Extract the [x, y] coordinate from the center of the cell holding the provided text.  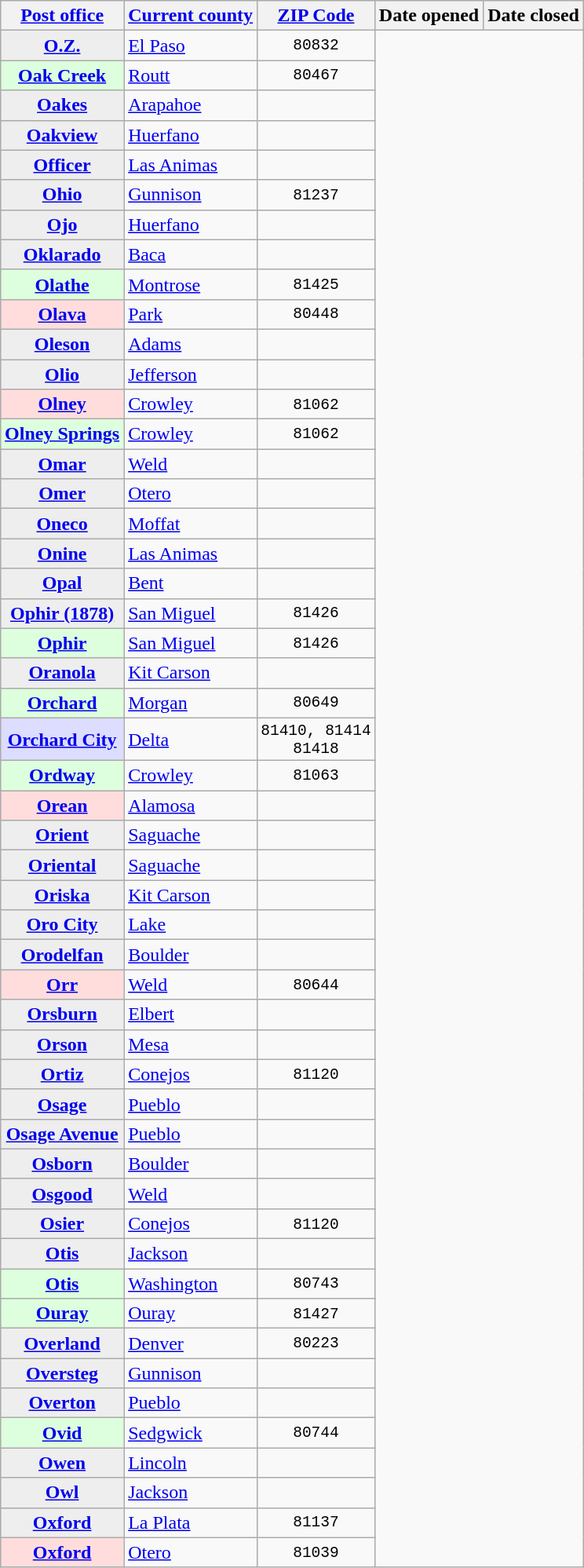
Oriska [63, 895]
Morgan [191, 703]
Onine [63, 554]
81425 [316, 284]
Oklarado [63, 254]
80744 [316, 1433]
Omar [63, 464]
81410, 8141481418 [316, 739]
81137 [316, 1522]
Baca [191, 254]
Osage Avenue [63, 1134]
80467 [316, 75]
81237 [316, 195]
Oranola [63, 673]
Osage [63, 1104]
Ophir (1878) [63, 613]
80223 [316, 1343]
Oakview [63, 135]
80832 [316, 46]
80448 [316, 314]
Olio [63, 375]
Oleson [63, 344]
Orean [63, 806]
80743 [316, 1284]
Ortiz [63, 1074]
Overland [63, 1343]
Olava [63, 314]
Ohio [63, 195]
80644 [316, 985]
81039 [316, 1552]
Orson [63, 1044]
81427 [316, 1314]
Osier [63, 1223]
Park [191, 314]
Oriental [63, 865]
Adams [191, 344]
Jefferson [191, 375]
Mesa [191, 1044]
Routt [191, 75]
Bent [191, 583]
Ojo [63, 225]
Washington [191, 1284]
ZIP Code [316, 16]
Current county [191, 16]
El Paso [191, 46]
Ophir [63, 643]
O.Z. [63, 46]
Sedgwick [191, 1433]
Olathe [63, 284]
Elbert [191, 1014]
Arapahoe [191, 105]
La Plata [191, 1522]
Delta [191, 739]
Orr [63, 985]
Olney Springs [63, 434]
Lincoln [191, 1463]
Osgood [63, 1193]
Date opened [429, 16]
Opal [63, 583]
Oak Creek [63, 75]
Owl [63, 1493]
81063 [316, 776]
Orchard [63, 703]
Alamosa [191, 806]
Moffat [191, 524]
Denver [191, 1343]
Oro City [63, 925]
Orchard City [63, 739]
Post office [63, 16]
Olney [63, 404]
Omer [63, 494]
Montrose [191, 284]
Osborn [63, 1164]
Owen [63, 1463]
Oakes [63, 105]
Ordway [63, 776]
Overton [63, 1403]
Officer [63, 165]
Ovid [63, 1433]
Orsburn [63, 1014]
Oneco [63, 524]
Oversteg [63, 1373]
Orodelfan [63, 955]
80649 [316, 703]
Date closed [534, 16]
Lake [191, 925]
Orient [63, 835]
